From the cell containing the given text, extract its center point as (x, y) coordinate. 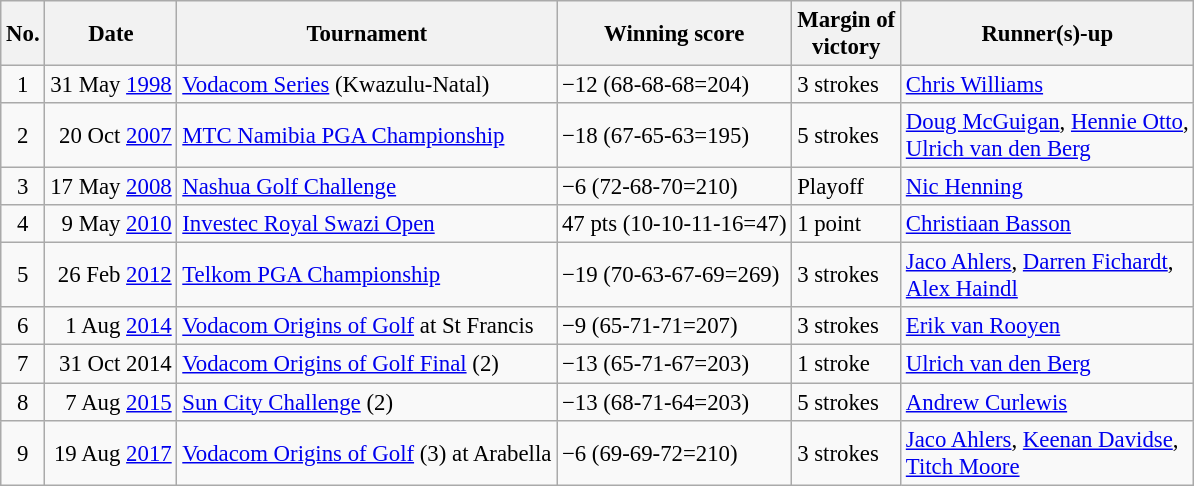
1 stroke (846, 364)
−13 (68-71-64=203) (674, 402)
Runner(s)-up (1048, 34)
1 (23, 85)
Christiaan Basson (1048, 224)
Chris Williams (1048, 85)
Andrew Curlewis (1048, 402)
Margin ofvictory (846, 34)
31 May 1998 (111, 85)
Date (111, 34)
8 (23, 402)
9 May 2010 (111, 224)
−13 (65-71-67=203) (674, 364)
17 May 2008 (111, 187)
Nic Henning (1048, 187)
Vodacom Origins of Golf (3) at Arabella (367, 452)
1 point (846, 224)
Vodacom Origins of Golf Final (2) (367, 364)
1 Aug 2014 (111, 327)
9 (23, 452)
5 (23, 276)
No. (23, 34)
26 Feb 2012 (111, 276)
Jaco Ahlers, Darren Fichardt, Alex Haindl (1048, 276)
7 Aug 2015 (111, 402)
Erik van Rooyen (1048, 327)
3 (23, 187)
31 Oct 2014 (111, 364)
−19 (70-63-67-69=269) (674, 276)
47 pts (10-10-11-16=47) (674, 224)
7 (23, 364)
Vodacom Origins of Golf at St Francis (367, 327)
MTC Namibia PGA Championship (367, 136)
Vodacom Series (Kwazulu-Natal) (367, 85)
Jaco Ahlers, Keenan Davidse, Titch Moore (1048, 452)
−18 (67-65-63=195) (674, 136)
Winning score (674, 34)
Sun City Challenge (2) (367, 402)
2 (23, 136)
6 (23, 327)
Playoff (846, 187)
−9 (65-71-71=207) (674, 327)
−12 (68-68-68=204) (674, 85)
Tournament (367, 34)
19 Aug 2017 (111, 452)
4 (23, 224)
−6 (69-69-72=210) (674, 452)
Investec Royal Swazi Open (367, 224)
−6 (72-68-70=210) (674, 187)
Doug McGuigan, Hennie Otto, Ulrich van den Berg (1048, 136)
Telkom PGA Championship (367, 276)
Ulrich van den Berg (1048, 364)
Nashua Golf Challenge (367, 187)
20 Oct 2007 (111, 136)
